Return the [X, Y] coordinate for the center point of the cell that contains the specified text.  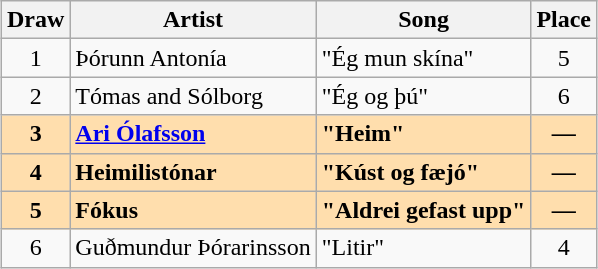
Song [424, 20]
Artist [193, 20]
1 [35, 58]
2 [35, 96]
Þórunn Antonía [193, 58]
Place [564, 20]
Guðmundur Þórarinsson [193, 248]
Tómas and Sólborg [193, 96]
"Aldrei gefast upp" [424, 210]
"Heim" [424, 134]
Heimilistónar [193, 172]
Fókus [193, 210]
"Litir" [424, 248]
Draw [35, 20]
Ari Ólafsson [193, 134]
"Kúst og fæjó" [424, 172]
"Ég mun skína" [424, 58]
3 [35, 134]
"Ég og þú" [424, 96]
